Output the (x, y) coordinate of the center of the cell containing the given text.  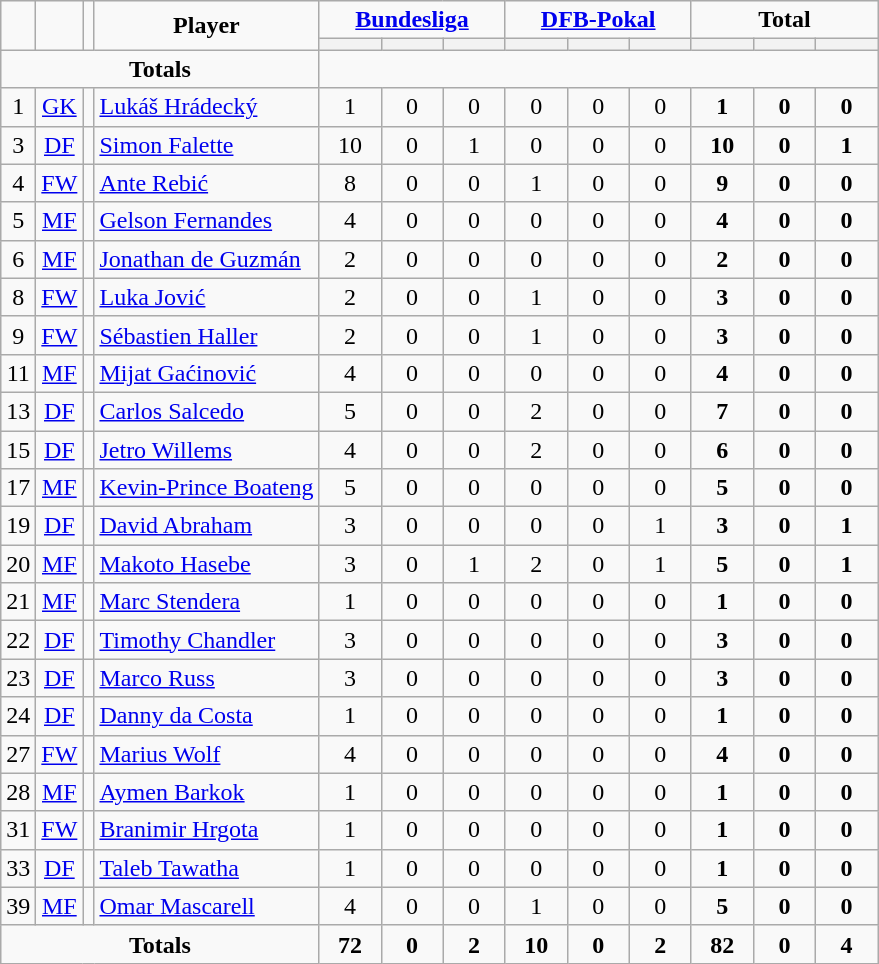
Carlos Salcedo (206, 411)
Marc Stendera (206, 602)
19 (18, 526)
Aymen Barkok (206, 792)
Gelson Fernandes (206, 221)
15 (18, 449)
DFB-Pokal (598, 20)
7 (722, 411)
Mijat Gaćinović (206, 373)
13 (18, 411)
GK (60, 107)
Bundesliga (412, 20)
Kevin-Prince Boateng (206, 488)
David Abraham (206, 526)
20 (18, 564)
Ante Rebić (206, 183)
39 (18, 906)
Taleb Tawatha (206, 868)
Jetro Willems (206, 449)
33 (18, 868)
24 (18, 716)
27 (18, 754)
Makoto Hasebe (206, 564)
Sébastien Haller (206, 335)
17 (18, 488)
23 (18, 678)
Player (206, 26)
28 (18, 792)
Total (784, 20)
Danny da Costa (206, 716)
Marius Wolf (206, 754)
31 (18, 830)
Omar Mascarell (206, 906)
22 (18, 640)
Luka Jović (206, 297)
Simon Falette (206, 145)
Timothy Chandler (206, 640)
72 (350, 944)
Lukáš Hrádecký (206, 107)
21 (18, 602)
82 (722, 944)
Marco Russ (206, 678)
Jonathan de Guzmán (206, 259)
11 (18, 373)
Branimir Hrgota (206, 830)
